Pinpoint the cell where the given text exists, returning its [x, y] midpoint coordinate. 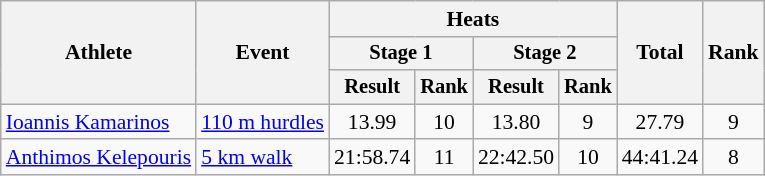
44:41.24 [660, 158]
Stage 1 [401, 54]
22:42.50 [516, 158]
5 km walk [262, 158]
Stage 2 [545, 54]
Heats [473, 19]
8 [734, 158]
Total [660, 52]
13.80 [516, 122]
Athlete [98, 52]
13.99 [372, 122]
21:58.74 [372, 158]
Ioannis Kamarinos [98, 122]
Event [262, 52]
110 m hurdles [262, 122]
27.79 [660, 122]
11 [444, 158]
Anthimos Kelepouris [98, 158]
